Find where the given text appears and provide that cell's center as [X, Y] coordinate. 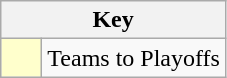
Key [114, 20]
Teams to Playoffs [134, 58]
